Find where the given text appears and provide that cell's center as (x, y) coordinate. 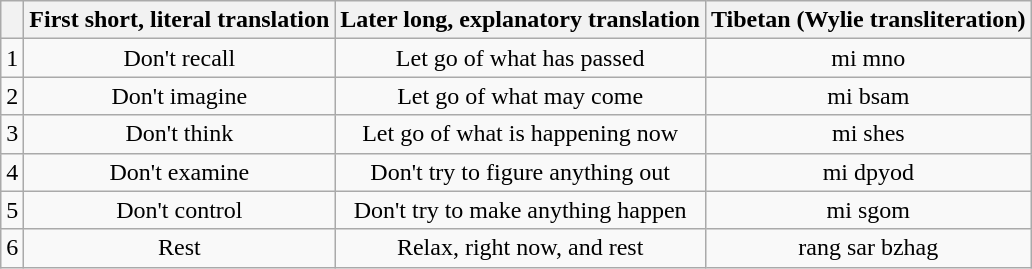
Don't examine (180, 172)
mi sgom (868, 210)
Rest (180, 248)
4 (12, 172)
rang sar bzhag (868, 248)
Relax, right now, and rest (520, 248)
Tibetan (Wylie transliteration) (868, 20)
mi bsam (868, 96)
Don't think (180, 134)
1 (12, 58)
Don't try to figure anything out (520, 172)
mi shes (868, 134)
Let go of what is happening now (520, 134)
6 (12, 248)
Don't control (180, 210)
Let go of what has passed (520, 58)
Later long, explanatory translation (520, 20)
Let go of what may come (520, 96)
3 (12, 134)
Don't recall (180, 58)
Don't imagine (180, 96)
mi dpyod (868, 172)
Don't try to make anything happen (520, 210)
5 (12, 210)
2 (12, 96)
mi mno (868, 58)
First short, literal translation (180, 20)
